Provide the [x, y] coordinate of the cell's center where the given text is located.  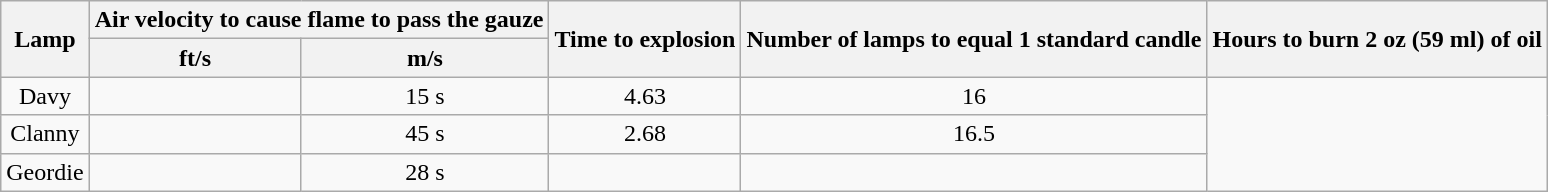
16.5 [974, 134]
Number of lamps to equal 1 standard candle [974, 39]
45 s [425, 134]
Geordie [45, 172]
28 s [425, 172]
4.63 [645, 96]
2.68 [645, 134]
Time to explosion [645, 39]
ft/s [195, 58]
m/s [425, 58]
16 [974, 96]
Hours to burn 2 oz (59 ml) of oil [1377, 39]
Clanny [45, 134]
15 s [425, 96]
Air velocity to cause flame to pass the gauze [319, 20]
Davy [45, 96]
Lamp [45, 39]
